From the cell containing the given text, extract its center point as [x, y] coordinate. 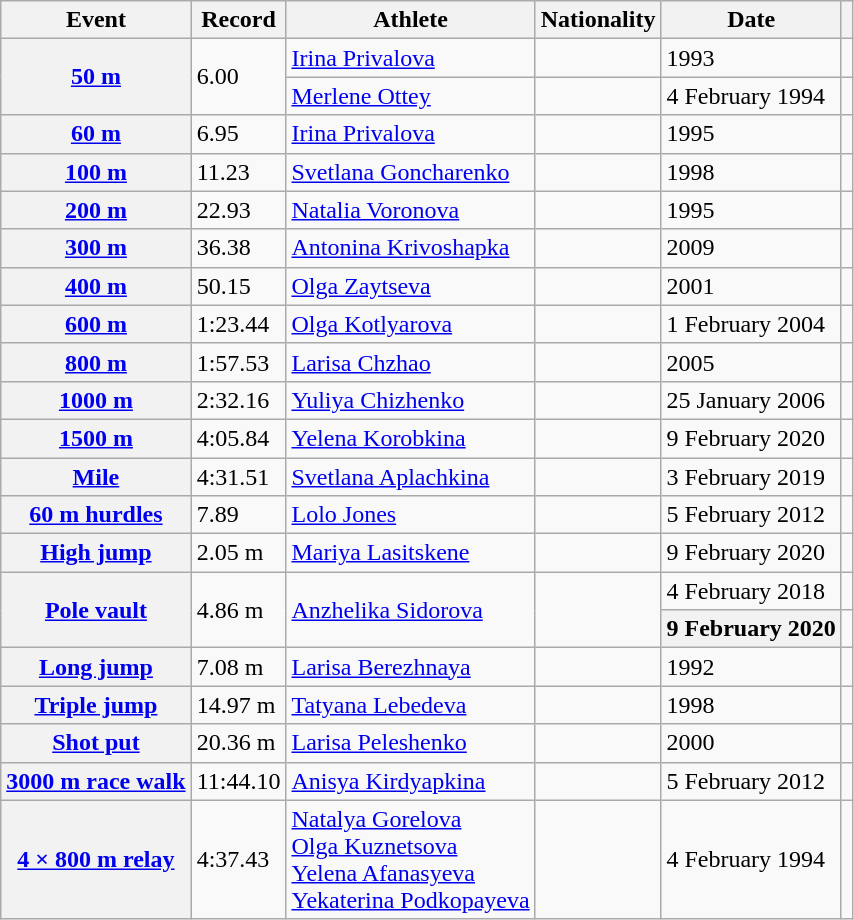
Event [96, 20]
1 February 2004 [751, 324]
Yuliya Chizhenko [410, 400]
6.00 [238, 77]
2001 [751, 286]
22.93 [238, 210]
Athlete [410, 20]
Mariya Lasitskene [410, 553]
7.89 [238, 515]
36.38 [238, 248]
11.23 [238, 172]
High jump [96, 553]
300 m [96, 248]
Larisa Peleshenko [410, 743]
1992 [751, 667]
3000 m race walk [96, 781]
Natalya GorelovaOlga KuznetsovaYelena AfanasyevaYekaterina Podkopayeva [410, 860]
Tatyana Lebedeva [410, 705]
Olga Kotlyarova [410, 324]
6.95 [238, 134]
14.97 m [238, 705]
Yelena Korobkina [410, 438]
800 m [96, 362]
50.15 [238, 286]
400 m [96, 286]
100 m [96, 172]
200 m [96, 210]
1:57.53 [238, 362]
11:44.10 [238, 781]
Larisa Chzhao [410, 362]
4:37.43 [238, 860]
Svetlana Aplachkina [410, 477]
Date [751, 20]
60 m hurdles [96, 515]
2.05 m [238, 553]
2:32.16 [238, 400]
4:05.84 [238, 438]
60 m [96, 134]
2005 [751, 362]
2009 [751, 248]
1:23.44 [238, 324]
20.36 m [238, 743]
1000 m [96, 400]
Mile [96, 477]
7.08 m [238, 667]
Record [238, 20]
Natalia Voronova [410, 210]
Long jump [96, 667]
50 m [96, 77]
Nationality [598, 20]
1993 [751, 58]
Triple jump [96, 705]
4 February 2018 [751, 591]
Antonina Krivoshapka [410, 248]
Merlene Ottey [410, 96]
4.86 m [238, 610]
Svetlana Goncharenko [410, 172]
4 × 800 m relay [96, 860]
Olga Zaytseva [410, 286]
1500 m [96, 438]
2000 [751, 743]
Pole vault [96, 610]
Lolo Jones [410, 515]
600 m [96, 324]
Anisya Kirdyapkina [410, 781]
3 February 2019 [751, 477]
25 January 2006 [751, 400]
4:31.51 [238, 477]
Anzhelika Sidorova [410, 610]
Shot put [96, 743]
Larisa Berezhnaya [410, 667]
